Identify which cell holds the provided text, then report its [X, Y] central coordinate. 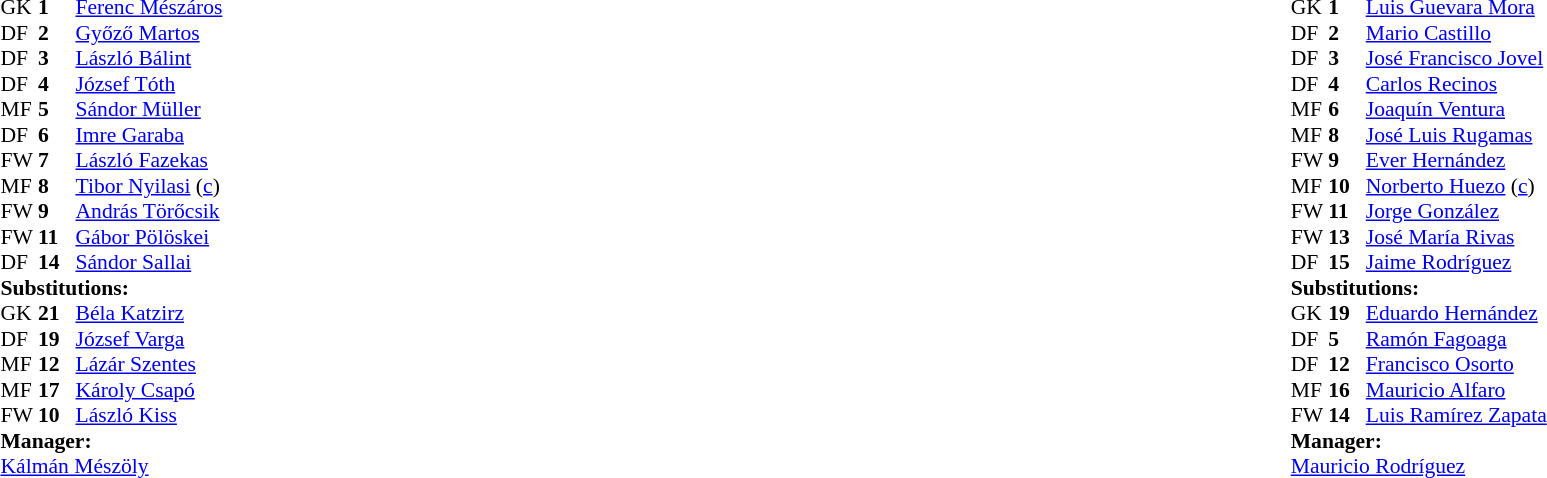
Mario Castillo [1456, 33]
13 [1347, 237]
Jaime Rodríguez [1456, 263]
17 [57, 390]
Béla Katzirz [150, 313]
Imre Garaba [150, 135]
Carlos Recinos [1456, 84]
Francisco Osorto [1456, 365]
José Luis Rugamas [1456, 135]
15 [1347, 263]
József Varga [150, 339]
Eduardo Hernández [1456, 313]
Norberto Huezo (c) [1456, 186]
16 [1347, 390]
Sándor Müller [150, 109]
Gábor Pölöskei [150, 237]
László Bálint [150, 59]
Károly Csapó [150, 390]
José Francisco Jovel [1456, 59]
José María Rivas [1456, 237]
Tibor Nyilasi (c) [150, 186]
21 [57, 313]
László Fazekas [150, 161]
Sándor Sallai [150, 263]
Ever Hernández [1456, 161]
József Tóth [150, 84]
Mauricio Alfaro [1456, 390]
Ramón Fagoaga [1456, 339]
Luis Ramírez Zapata [1456, 415]
7 [57, 161]
Lázár Szentes [150, 365]
Joaquín Ventura [1456, 109]
László Kiss [150, 415]
Győző Martos [150, 33]
András Törőcsik [150, 211]
Jorge González [1456, 211]
